Find where the given text appears and provide that cell's center as [X, Y] coordinate. 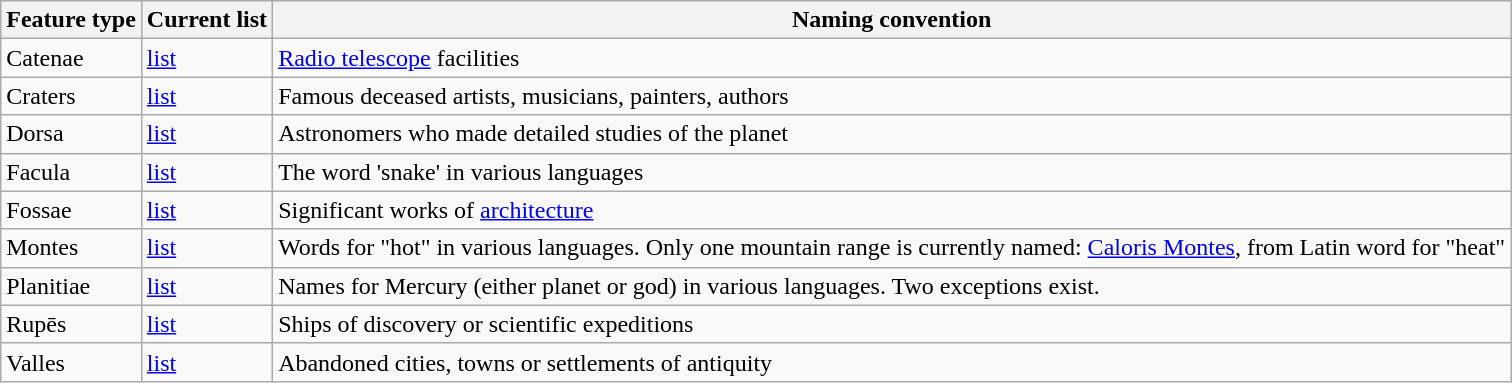
Fossae [72, 210]
Ships of discovery or scientific expeditions [892, 324]
Facula [72, 172]
Feature type [72, 20]
Catenae [72, 58]
Words for "hot" in various languages. Only one mountain range is currently named: Caloris Montes, from Latin word for "heat" [892, 248]
Current list [206, 20]
Rupēs [72, 324]
Names for Mercury (either planet or god) in various languages. Two exceptions exist. [892, 286]
The word 'snake' in various languages [892, 172]
Montes [72, 248]
Valles [72, 362]
Naming convention [892, 20]
Astronomers who made detailed studies of the planet [892, 134]
Radio telescope facilities [892, 58]
Abandoned cities, towns or settlements of antiquity [892, 362]
Dorsa [72, 134]
Significant works of architecture [892, 210]
Planitiae [72, 286]
Famous deceased artists, musicians, painters, authors [892, 96]
Craters [72, 96]
